Scan for the cell matching the given text and deliver its [x, y] coordinate at center. 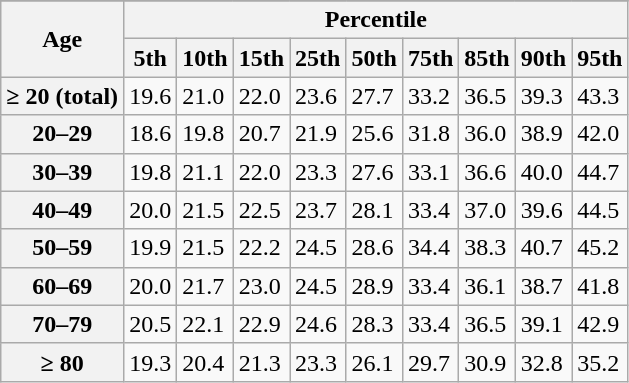
19.6 [150, 96]
39.1 [543, 324]
95th [600, 58]
33.2 [430, 96]
90th [543, 58]
21.0 [205, 96]
39.3 [543, 96]
27.6 [374, 172]
50–59 [62, 248]
21.3 [261, 362]
10th [205, 58]
70–79 [62, 324]
40.0 [543, 172]
25.6 [374, 134]
32.8 [543, 362]
28.3 [374, 324]
21.1 [205, 172]
≥ 80 [62, 362]
38.9 [543, 134]
39.6 [543, 210]
23.6 [318, 96]
23.7 [318, 210]
22.2 [261, 248]
30.9 [487, 362]
85th [487, 58]
37.0 [487, 210]
29.7 [430, 362]
18.6 [150, 134]
44.7 [600, 172]
28.6 [374, 248]
27.7 [374, 96]
50th [374, 58]
25th [318, 58]
38.7 [543, 286]
40.7 [543, 248]
38.3 [487, 248]
28.1 [374, 210]
20.7 [261, 134]
5th [150, 58]
43.3 [600, 96]
36.1 [487, 286]
42.9 [600, 324]
35.2 [600, 362]
22.9 [261, 324]
42.0 [600, 134]
75th [430, 58]
36.6 [487, 172]
44.5 [600, 210]
28.9 [374, 286]
40–49 [62, 210]
19.3 [150, 362]
Age [62, 39]
19.9 [150, 248]
45.2 [600, 248]
24.6 [318, 324]
34.4 [430, 248]
60–69 [62, 286]
22.1 [205, 324]
31.8 [430, 134]
30–39 [62, 172]
20.4 [205, 362]
15th [261, 58]
36.0 [487, 134]
41.8 [600, 286]
21.7 [205, 286]
33.1 [430, 172]
20.5 [150, 324]
22.5 [261, 210]
Percentile [376, 20]
≥ 20 (total) [62, 96]
20–29 [62, 134]
23.0 [261, 286]
21.9 [318, 134]
26.1 [374, 362]
